Search for the cell housing the specified text and yield its [X, Y] center coordinate. 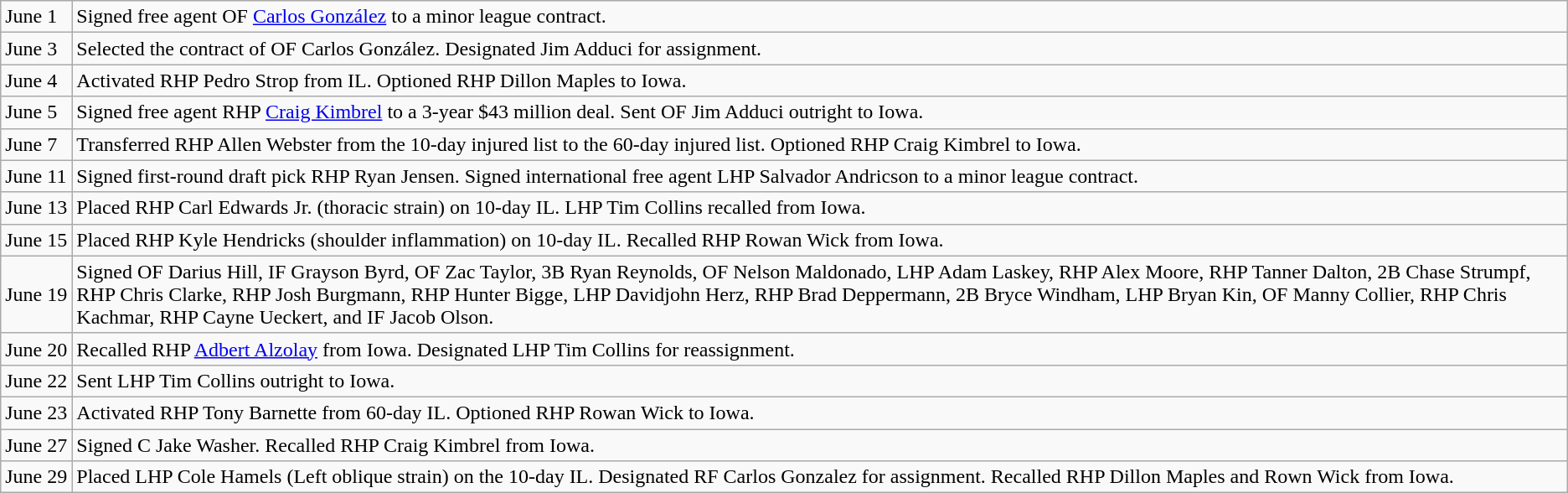
Placed RHP Carl Edwards Jr. (thoracic strain) on 10-day IL. LHP Tim Collins recalled from Iowa. [819, 208]
June 23 [37, 413]
Selected the contract of OF Carlos González. Designated Jim Adduci for assignment. [819, 49]
June 22 [37, 381]
Signed free agent RHP Craig Kimbrel to a 3-year $43 million deal. Sent OF Jim Adduci outright to Iowa. [819, 112]
June 27 [37, 445]
Activated RHP Pedro Strop from IL. Optioned RHP Dillon Maples to Iowa. [819, 80]
Transferred RHP Allen Webster from the 10-day injured list to the 60-day injured list. Optioned RHP Craig Kimbrel to Iowa. [819, 144]
June 20 [37, 349]
Signed C Jake Washer. Recalled RHP Craig Kimbrel from Iowa. [819, 445]
June 11 [37, 176]
June 13 [37, 208]
Signed free agent OF Carlos González to a minor league contract. [819, 17]
June 3 [37, 49]
June 7 [37, 144]
June 1 [37, 17]
June 15 [37, 240]
Activated RHP Tony Barnette from 60-day IL. Optioned RHP Rowan Wick to Iowa. [819, 413]
June 5 [37, 112]
Placed RHP Kyle Hendricks (shoulder inflammation) on 10-day IL. Recalled RHP Rowan Wick from Iowa. [819, 240]
Signed first-round draft pick RHP Ryan Jensen. Signed international free agent LHP Salvador Andricson to a minor league contract. [819, 176]
Recalled RHP Adbert Alzolay from Iowa. Designated LHP Tim Collins for reassignment. [819, 349]
Sent LHP Tim Collins outright to Iowa. [819, 381]
June 4 [37, 80]
June 19 [37, 294]
June 29 [37, 477]
